Extract the (x, y) coordinate from the center of the cell holding the provided text.  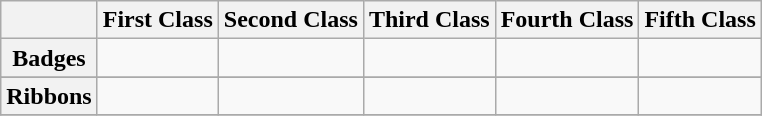
First Class (158, 20)
Second Class (290, 20)
Fifth Class (700, 20)
Third Class (429, 20)
Badges (49, 58)
Ribbons (49, 96)
Fourth Class (567, 20)
